Detect which cell encompasses the target text, then output its (X, Y) center coordinate. 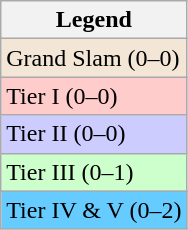
Legend (94, 20)
Tier III (0–1) (94, 172)
Tier II (0–0) (94, 134)
Tier IV & V (0–2) (94, 210)
Grand Slam (0–0) (94, 58)
Tier I (0–0) (94, 96)
